Capture the cell that displays the provided text and extract its [x, y] central coordinate. 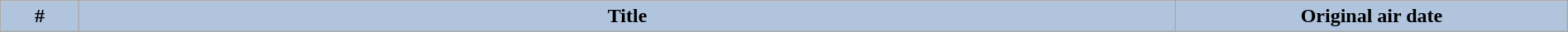
# [40, 16]
Original air date [1372, 16]
Title [627, 16]
